Provide the (X, Y) coordinate of the cell's center where the given text is located.  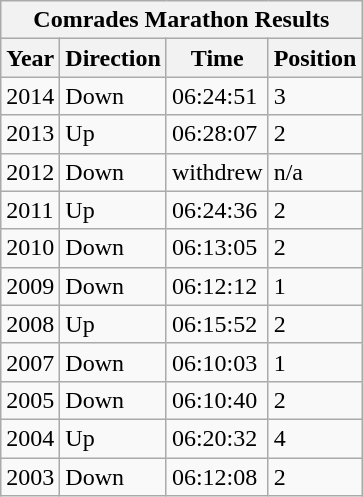
06:15:52 (217, 324)
2013 (30, 134)
2007 (30, 362)
06:12:12 (217, 286)
Position (315, 58)
06:12:08 (217, 477)
3 (315, 96)
Year (30, 58)
2010 (30, 248)
2008 (30, 324)
06:28:07 (217, 134)
withdrew (217, 172)
Comrades Marathon Results (182, 20)
06:10:40 (217, 400)
06:24:36 (217, 210)
n/a (315, 172)
06:20:32 (217, 438)
06:10:03 (217, 362)
2005 (30, 400)
2011 (30, 210)
2012 (30, 172)
2004 (30, 438)
Time (217, 58)
2009 (30, 286)
06:24:51 (217, 96)
Direction (114, 58)
2003 (30, 477)
2014 (30, 96)
4 (315, 438)
06:13:05 (217, 248)
